Scan for the cell matching the given text and deliver its [x, y] coordinate at center. 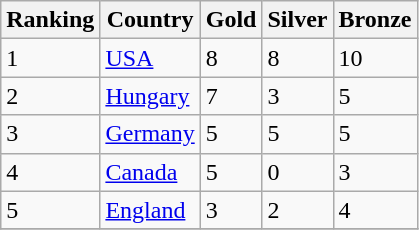
1 [50, 58]
England [150, 210]
0 [298, 172]
Country [150, 20]
Ranking [50, 20]
Silver [298, 20]
Germany [150, 134]
10 [375, 58]
Hungary [150, 96]
Canada [150, 172]
7 [231, 96]
Bronze [375, 20]
Gold [231, 20]
USA [150, 58]
